Locate the cell with the specified text and output its (x, y) center coordinate. 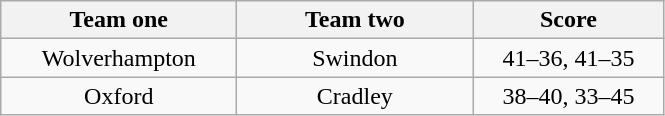
41–36, 41–35 (568, 58)
Cradley (355, 96)
Wolverhampton (119, 58)
Team two (355, 20)
Swindon (355, 58)
Oxford (119, 96)
Team one (119, 20)
38–40, 33–45 (568, 96)
Score (568, 20)
